Search for the cell housing the specified text and yield its [X, Y] center coordinate. 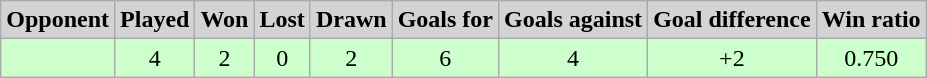
Win ratio [871, 20]
Played [155, 20]
Drawn [351, 20]
0.750 [871, 58]
Lost [282, 20]
Won [224, 20]
0 [282, 58]
Opponent [58, 20]
Goal difference [732, 20]
Goals against [574, 20]
6 [445, 58]
+2 [732, 58]
Goals for [445, 20]
